Find where the given text appears and provide that cell's center as [X, Y] coordinate. 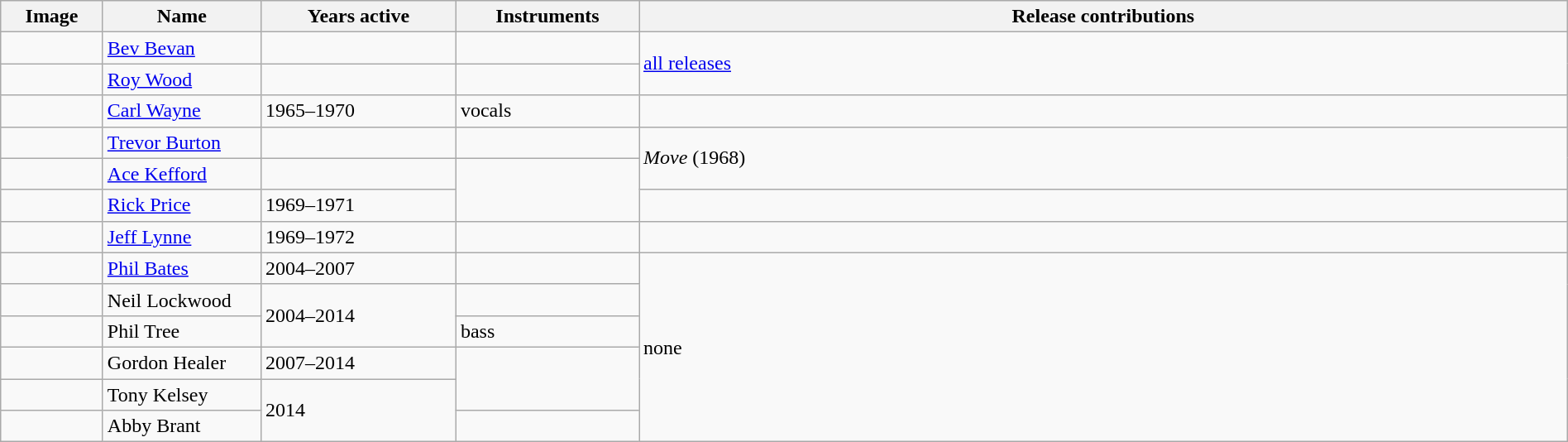
none [1103, 347]
1965–1970 [358, 111]
2014 [358, 411]
Move (1968) [1103, 158]
bass [547, 331]
all releases [1103, 64]
Years active [358, 17]
Rick Price [182, 205]
Abby Brant [182, 426]
Image [52, 17]
2004–2007 [358, 268]
Release contributions [1103, 17]
Bev Bevan [182, 48]
Phil Bates [182, 268]
Phil Tree [182, 331]
Jeff Lynne [182, 237]
Instruments [547, 17]
1969–1972 [358, 237]
vocals [547, 111]
Roy Wood [182, 79]
Tony Kelsey [182, 395]
1969–1971 [358, 205]
2004–2014 [358, 315]
Trevor Burton [182, 142]
Name [182, 17]
Carl Wayne [182, 111]
Gordon Healer [182, 363]
Ace Kefford [182, 174]
Neil Lockwood [182, 300]
2007–2014 [358, 363]
